Output the [X, Y] coordinate of the center of the cell containing the given text.  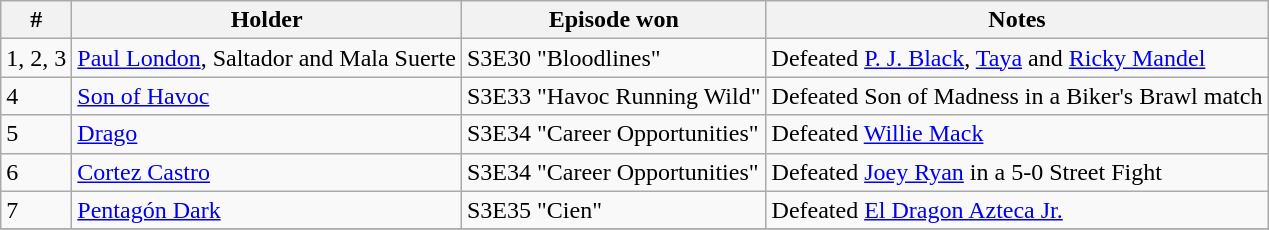
S3E30 "Bloodlines" [614, 58]
Defeated El Dragon Azteca Jr. [1017, 210]
4 [36, 96]
Defeated P. J. Black, Taya and Ricky Mandel [1017, 58]
S3E35 "Cien" [614, 210]
Paul London, Saltador and Mala Suerte [267, 58]
Holder [267, 20]
5 [36, 134]
Defeated Joey Ryan in a 5-0 Street Fight [1017, 172]
7 [36, 210]
1, 2, 3 [36, 58]
Pentagón Dark [267, 210]
Defeated Willie Mack [1017, 134]
Episode won [614, 20]
Drago [267, 134]
S3E33 "Havoc Running Wild" [614, 96]
6 [36, 172]
Son of Havoc [267, 96]
Defeated Son of Madness in a Biker's Brawl match [1017, 96]
Cortez Castro [267, 172]
Notes [1017, 20]
# [36, 20]
